For the text-containing cell, return its midpoint in (X, Y) coordinate format. 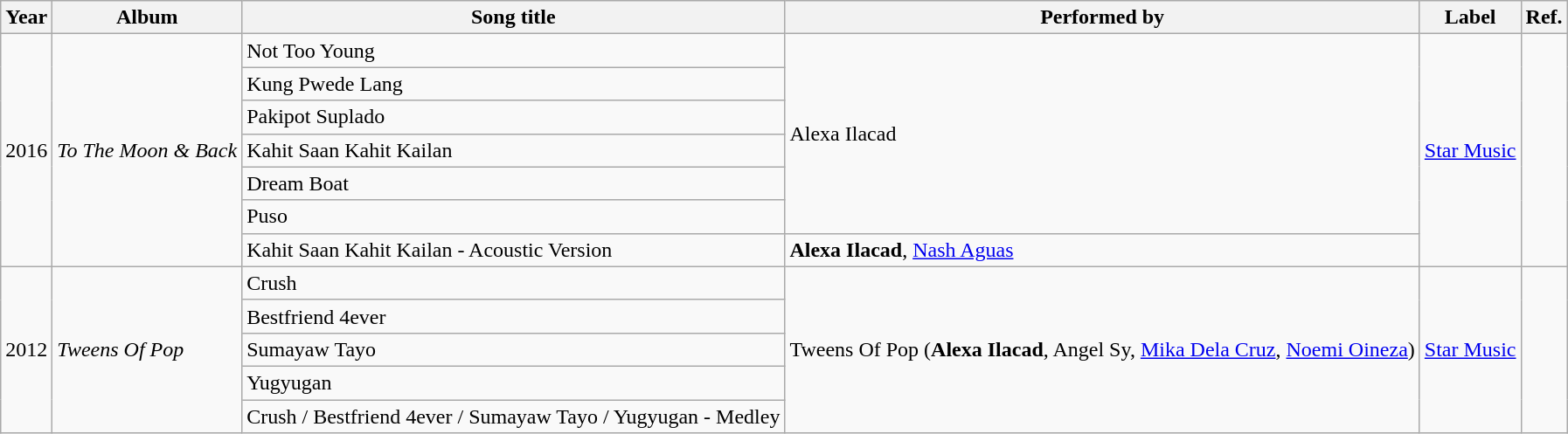
Tweens Of Pop (Alexa Ilacad, Angel Sy, Mika Dela Cruz, Noemi Oineza) (1102, 349)
Crush / Bestfriend 4ever / Sumayaw Tayo / Yugyugan - Medley (514, 417)
2012 (26, 349)
Dream Boat (514, 183)
Not Too Young (514, 51)
Year (26, 17)
Crush (514, 283)
Album (147, 17)
Performed by (1102, 17)
Alexa Ilacad, Nash Aguas (1102, 250)
Kahit Saan Kahit Kailan (514, 150)
2016 (26, 150)
Pakipot Suplado (514, 117)
Label (1470, 17)
Tweens Of Pop (147, 349)
Alexa Ilacad (1102, 134)
Song title (514, 17)
Yugyugan (514, 382)
Puso (514, 217)
Kung Pwede Lang (514, 84)
To The Moon & Back (147, 150)
Kahit Saan Kahit Kailan - Acoustic Version (514, 250)
Sumayaw Tayo (514, 349)
Ref. (1544, 17)
Bestfriend 4ever (514, 316)
